From the cell containing the given text, extract its center point as (x, y) coordinate. 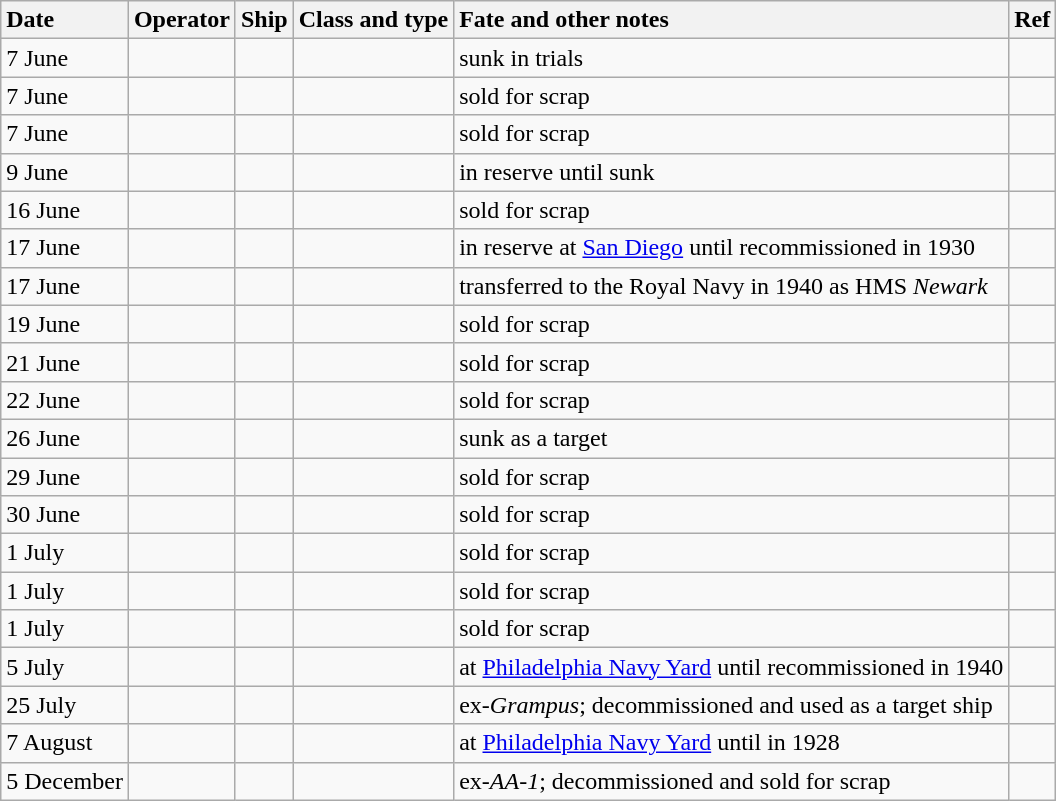
9 June (65, 172)
transferred to the Royal Navy in 1940 as HMS Newark (732, 286)
in reserve at San Diego until recommissioned in 1930 (732, 248)
7 August (65, 743)
Operator (182, 20)
Date (65, 20)
sunk in trials (732, 58)
29 June (65, 477)
25 July (65, 705)
Class and type (373, 20)
21 June (65, 362)
16 June (65, 210)
Ship (264, 20)
ex-AA-1; decommissioned and sold for scrap (732, 781)
at Philadelphia Navy Yard until recommissioned in 1940 (732, 667)
Fate and other notes (732, 20)
26 June (65, 438)
sunk as a target (732, 438)
in reserve until sunk (732, 172)
Ref (1032, 20)
ex-Grampus; decommissioned and used as a target ship (732, 705)
30 June (65, 515)
at Philadelphia Navy Yard until in 1928 (732, 743)
5 July (65, 667)
5 December (65, 781)
19 June (65, 324)
22 June (65, 400)
